Extract the (x, y) coordinate from the center of the cell holding the provided text.  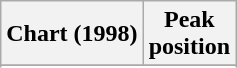
Chart (1998) (72, 34)
Peakposition (189, 34)
